Return the (x, y) coordinate for the center point of the cell that contains the specified text.  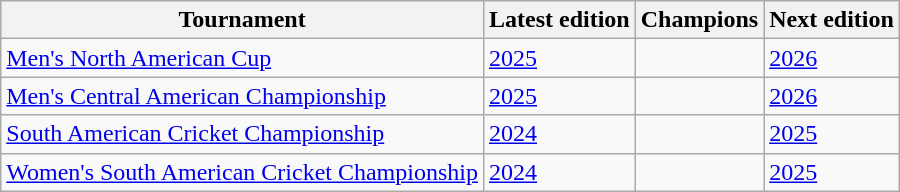
Tournament (242, 20)
Next edition (832, 20)
Men's North American Cup (242, 58)
Men's Central American Championship (242, 96)
Women's South American Cricket Championship (242, 172)
Latest edition (559, 20)
Champions (699, 20)
South American Cricket Championship (242, 134)
